Determine the (x, y) coordinate at the center of the cell enclosing the given text.  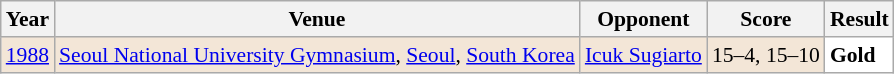
Year (28, 19)
15–4, 15–10 (766, 55)
Score (766, 19)
Opponent (644, 19)
Result (860, 19)
1988 (28, 55)
Gold (860, 55)
Icuk Sugiarto (644, 55)
Seoul National University Gymnasium, Seoul, South Korea (317, 55)
Venue (317, 19)
